Detect which cell encompasses the target text, then output its (x, y) center coordinate. 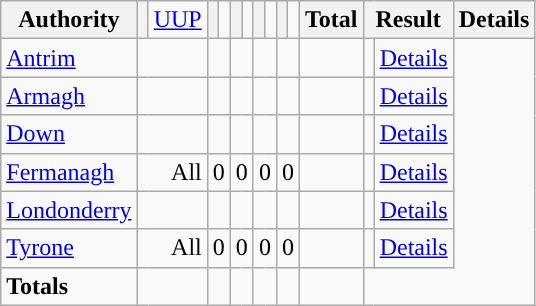
Authority (69, 20)
Armagh (69, 96)
Fermanagh (69, 172)
UUP (178, 20)
Result (408, 20)
Antrim (69, 58)
Total (332, 20)
Tyrone (69, 248)
Down (69, 134)
Totals (69, 286)
Londonderry (69, 210)
